Identify which cell holds the provided text, then report its (X, Y) central coordinate. 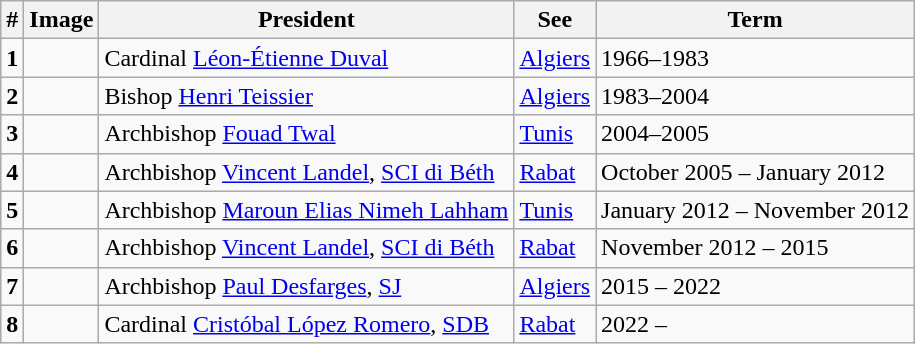
Archbishop Fouad Twal (306, 134)
Archbishop Maroun Elias Nimeh Lahham (306, 210)
Archbishop Paul Desfarges, SJ (306, 286)
5 (12, 210)
2004–2005 (756, 134)
4 (12, 172)
2 (12, 96)
November 2012 – 2015 (756, 248)
2022 – (756, 324)
Term (756, 20)
Cardinal Cristóbal López Romero, SDB (306, 324)
1 (12, 58)
8 (12, 324)
Bishop Henri Teissier (306, 96)
Cardinal Léon-Étienne Duval (306, 58)
1966–1983 (756, 58)
# (12, 20)
7 (12, 286)
President (306, 20)
See (555, 20)
Image (62, 20)
2015 – 2022 (756, 286)
January 2012 – November 2012 (756, 210)
6 (12, 248)
October 2005 – January 2012 (756, 172)
3 (12, 134)
1983–2004 (756, 96)
